Find where the given text appears and provide that cell's center as (X, Y) coordinate. 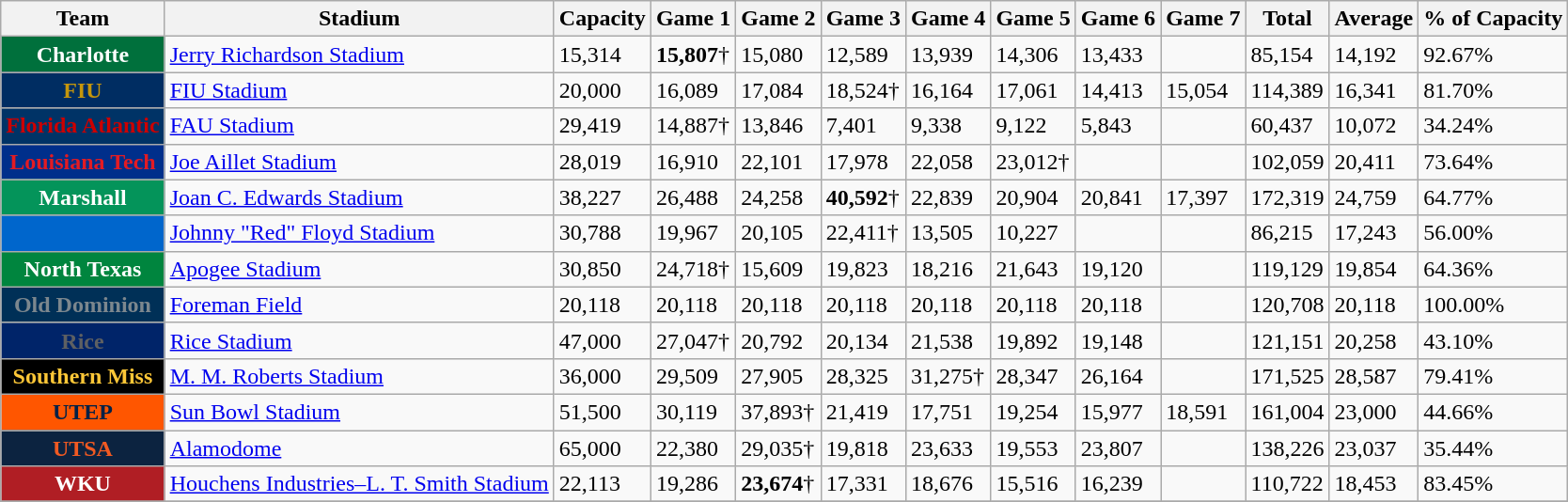
47,000 (602, 340)
18,216 (948, 269)
19,823 (863, 269)
20,411 (1374, 162)
18,453 (1374, 484)
64.77% (1493, 197)
17,084 (778, 90)
73.64% (1493, 162)
40,592† (863, 197)
Game 2 (778, 19)
85,154 (1288, 55)
64.36% (1493, 269)
22,411† (863, 233)
15,977 (1118, 412)
120,708 (1288, 305)
27,047† (693, 340)
16,341 (1374, 90)
22,113 (602, 484)
37,893† (778, 412)
20,134 (863, 340)
20,841 (1118, 197)
15,080 (778, 55)
29,419 (602, 126)
17,397 (1203, 197)
Team (83, 19)
20,105 (778, 233)
92.67% (1493, 55)
14,192 (1374, 55)
19,120 (1118, 269)
15,807† (693, 55)
17,331 (863, 484)
Game 4 (948, 19)
13,505 (948, 233)
Game 1 (693, 19)
Rice (83, 340)
26,488 (693, 197)
19,254 (1033, 412)
23,807 (1118, 448)
60,437 (1288, 126)
10,072 (1374, 126)
21,643 (1033, 269)
56.00% (1493, 233)
29,509 (693, 376)
17,061 (1033, 90)
24,759 (1374, 197)
Joe Aillet Stadium (359, 162)
28,587 (1374, 376)
30,788 (602, 233)
Joan C. Edwards Stadium (359, 197)
20,258 (1374, 340)
38,227 (602, 197)
172,319 (1288, 197)
24,718† (693, 269)
Game 6 (1118, 19)
Louisiana Tech (83, 162)
Alamodome (359, 448)
100.00% (1493, 305)
7,401 (863, 126)
FIU (83, 90)
65,000 (602, 448)
19,967 (693, 233)
19,854 (1374, 269)
22,839 (948, 197)
15,054 (1203, 90)
119,129 (1288, 269)
20,792 (778, 340)
30,850 (602, 269)
26,164 (1118, 376)
28,347 (1033, 376)
83.45% (1493, 484)
36,000 (602, 376)
30,119 (693, 412)
13,433 (1118, 55)
14,887† (693, 126)
21,538 (948, 340)
17,751 (948, 412)
18,524† (863, 90)
Stadium (359, 19)
34.24% (1493, 126)
31,275† (948, 376)
28,019 (602, 162)
16,910 (693, 162)
12,589 (863, 55)
Apogee Stadium (359, 269)
19,553 (1033, 448)
23,674† (778, 484)
18,591 (1203, 412)
19,892 (1033, 340)
Capacity (602, 19)
Florida Atlantic (83, 126)
Marshall (83, 197)
Sun Bowl Stadium (359, 412)
19,286 (693, 484)
WKU (83, 484)
FIU Stadium (359, 90)
UTSA (83, 448)
Average (1374, 19)
121,151 (1288, 340)
% of Capacity (1493, 19)
44.66% (1493, 412)
138,226 (1288, 448)
161,004 (1288, 412)
35.44% (1493, 448)
20,000 (602, 90)
Game 5 (1033, 19)
13,846 (778, 126)
22,380 (693, 448)
9,122 (1033, 126)
51,500 (602, 412)
22,101 (778, 162)
Houchens Industries–L. T. Smith Stadium (359, 484)
114,389 (1288, 90)
13,939 (948, 55)
10,227 (1033, 233)
81.70% (1493, 90)
UTEP (83, 412)
29,035† (778, 448)
28,325 (863, 376)
Game 7 (1203, 19)
17,978 (863, 162)
18,676 (948, 484)
FAU Stadium (359, 126)
16,164 (948, 90)
17,243 (1374, 233)
19,818 (863, 448)
Old Dominion (83, 305)
23,000 (1374, 412)
15,609 (778, 269)
Game 3 (863, 19)
110,722 (1288, 484)
5,843 (1118, 126)
23,633 (948, 448)
16,239 (1118, 484)
North Texas (83, 269)
79.41% (1493, 376)
43.10% (1493, 340)
Rice Stadium (359, 340)
Total (1288, 19)
24,258 (778, 197)
Charlotte (83, 55)
Foreman Field (359, 305)
15,516 (1033, 484)
171,525 (1288, 376)
20,904 (1033, 197)
Jerry Richardson Stadium (359, 55)
M. M. Roberts Stadium (359, 376)
86,215 (1288, 233)
Southern Miss (83, 376)
16,089 (693, 90)
19,148 (1118, 340)
23,037 (1374, 448)
27,905 (778, 376)
102,059 (1288, 162)
14,306 (1033, 55)
Johnny "Red" Floyd Stadium (359, 233)
14,413 (1118, 90)
21,419 (863, 412)
22,058 (948, 162)
23,012† (1033, 162)
9,338 (948, 126)
15,314 (602, 55)
